Return the (X, Y) coordinate for the center point of the cell that contains the specified text.  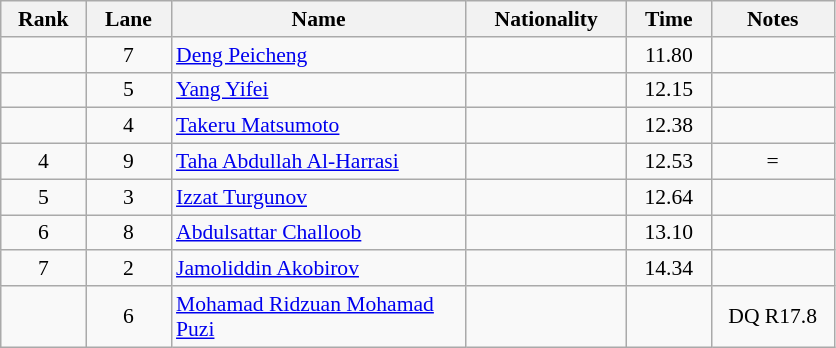
Taha Abdullah Al-Harrasi (318, 162)
3 (128, 197)
Yang Yifei (318, 90)
Abdulsattar Challoob (318, 233)
Time (668, 19)
13.10 (668, 233)
12.53 (668, 162)
9 (128, 162)
DQ R17.8 (772, 316)
Lane (128, 19)
Rank (44, 19)
Takeru Matsumoto (318, 126)
Jamoliddin Akobirov (318, 269)
11.80 (668, 55)
Izzat Turgunov (318, 197)
Nationality (546, 19)
8 (128, 233)
Name (318, 19)
14.34 (668, 269)
= (772, 162)
Notes (772, 19)
12.64 (668, 197)
Deng Peicheng (318, 55)
12.38 (668, 126)
Mohamad Ridzuan Mohamad Puzi (318, 316)
12.15 (668, 90)
2 (128, 269)
